From the cell containing the given text, extract its center point as [X, Y] coordinate. 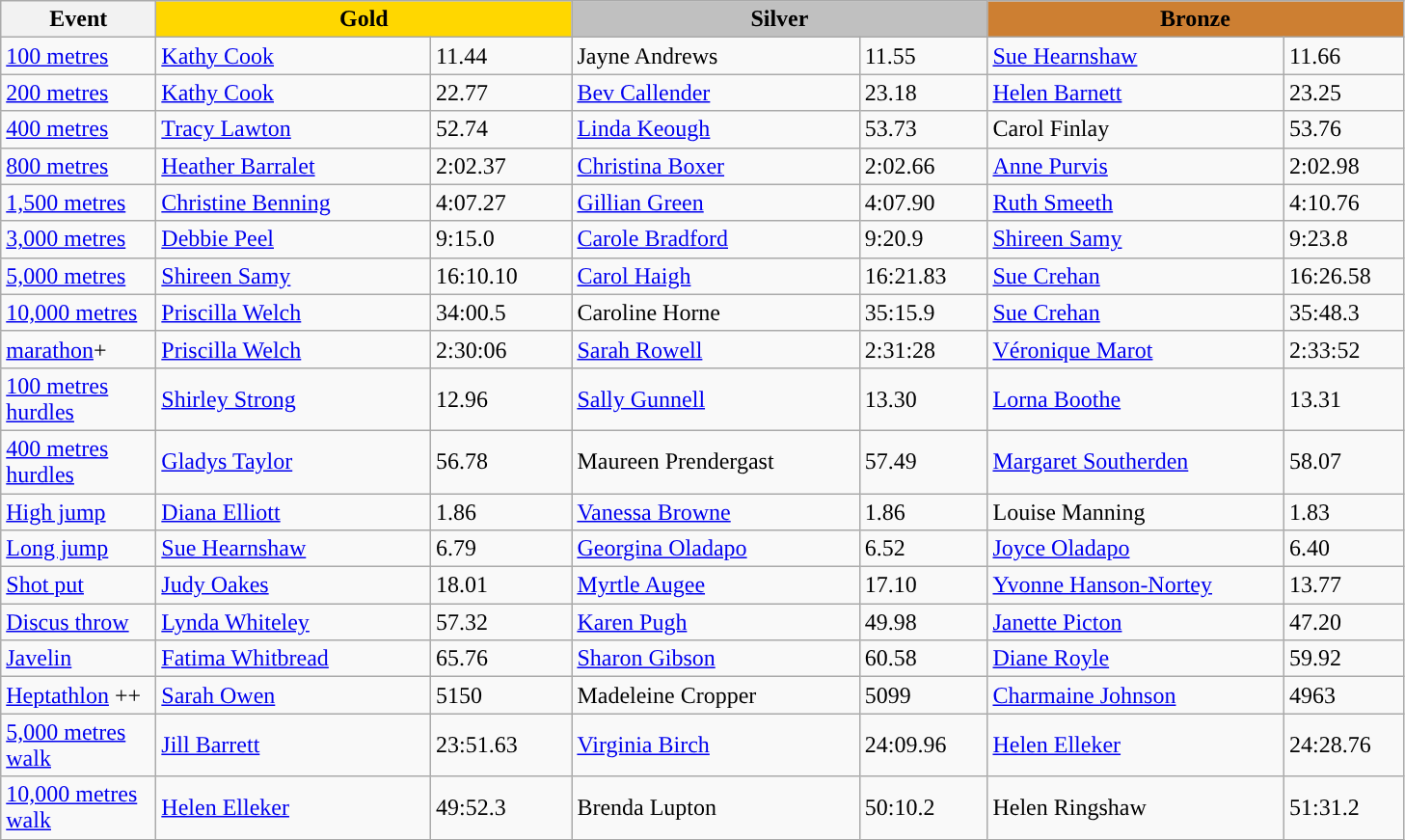
56.78 [501, 461]
6.79 [501, 549]
Shot put [79, 585]
57.49 [924, 461]
2:31:28 [924, 349]
10,000 metres walk [79, 808]
Sally Gunnell [716, 399]
Louise Manning [1136, 512]
Diana Elliott [293, 512]
marathon+ [79, 349]
5,000 metres [79, 276]
Diane Royle [1136, 659]
57.32 [501, 622]
Jayne Andrews [716, 56]
47.20 [1344, 622]
Discus throw [79, 622]
23.18 [924, 93]
Helen Ringshaw [1136, 808]
Janette Picton [1136, 622]
Karen Pugh [716, 622]
Sarah Owen [293, 695]
24:09.96 [924, 745]
35:15.9 [924, 312]
100 metres hurdles [79, 399]
Shirley Strong [293, 399]
24:28.76 [1344, 745]
100 metres [79, 56]
Christina Boxer [716, 166]
9:20.9 [924, 239]
5099 [924, 695]
Sharon Gibson [716, 659]
2:02.37 [501, 166]
6.52 [924, 549]
Bronze [1196, 19]
23:51.63 [501, 745]
9:23.8 [1344, 239]
Véronique Marot [1136, 349]
Long jump [79, 549]
11.66 [1344, 56]
9:15.0 [501, 239]
49.98 [924, 622]
Carole Bradford [716, 239]
Gillian Green [716, 203]
23.25 [1344, 93]
50:10.2 [924, 808]
11.55 [924, 56]
Fatima Whitbread [293, 659]
Javelin [79, 659]
17.10 [924, 585]
Charmaine Johnson [1136, 695]
5,000 metres walk [79, 745]
Silver [779, 19]
Gold [365, 19]
3,000 metres [79, 239]
Yvonne Hanson-Nortey [1136, 585]
Bev Callender [716, 93]
2:02.66 [924, 166]
Helen Barnett [1136, 93]
800 metres [79, 166]
51:31.2 [1344, 808]
Event [79, 19]
4:10.76 [1344, 203]
52.74 [501, 129]
High jump [79, 512]
10,000 metres [79, 312]
4:07.90 [924, 203]
60.58 [924, 659]
400 metres [79, 129]
Maureen Prendergast [716, 461]
Ruth Smeeth [1136, 203]
4963 [1344, 695]
34:00.5 [501, 312]
Sarah Rowell [716, 349]
Anne Purvis [1136, 166]
4:07.27 [501, 203]
400 metres hurdles [79, 461]
200 metres [79, 93]
Tracy Lawton [293, 129]
Judy Oakes [293, 585]
16:10.10 [501, 276]
35:48.3 [1344, 312]
2:30:06 [501, 349]
2:33:52 [1344, 349]
53.73 [924, 129]
Heptathlon ++ [79, 695]
22.77 [501, 93]
5150 [501, 695]
Carol Finlay [1136, 129]
59.92 [1344, 659]
16:21.83 [924, 276]
12.96 [501, 399]
1.83 [1344, 512]
13.77 [1344, 585]
Lorna Boothe [1136, 399]
Heather Barralet [293, 166]
11.44 [501, 56]
Jill Barrett [293, 745]
Carol Haigh [716, 276]
Myrtle Augee [716, 585]
65.76 [501, 659]
13.31 [1344, 399]
Caroline Horne [716, 312]
Lynda Whiteley [293, 622]
Gladys Taylor [293, 461]
Georgina Oladapo [716, 549]
2:02.98 [1344, 166]
Christine Benning [293, 203]
58.07 [1344, 461]
Joyce Oladapo [1136, 549]
Madeleine Cropper [716, 695]
49:52.3 [501, 808]
Margaret Southerden [1136, 461]
Linda Keough [716, 129]
16:26.58 [1344, 276]
Vanessa Browne [716, 512]
53.76 [1344, 129]
13.30 [924, 399]
6.40 [1344, 549]
Virginia Birch [716, 745]
18.01 [501, 585]
Debbie Peel [293, 239]
1,500 metres [79, 203]
Brenda Lupton [716, 808]
